Output the (X, Y) coordinate of the center of the cell containing the given text.  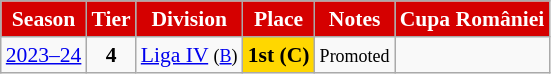
Promoted (355, 55)
Cupa României (472, 19)
4 (110, 55)
Place (279, 19)
Season (44, 19)
Notes (355, 19)
2023–24 (44, 55)
Liga IV (B) (190, 55)
Tier (110, 19)
1st (C) (279, 55)
Division (190, 19)
